Determine the (x, y) coordinate at the center of the cell enclosing the given text.  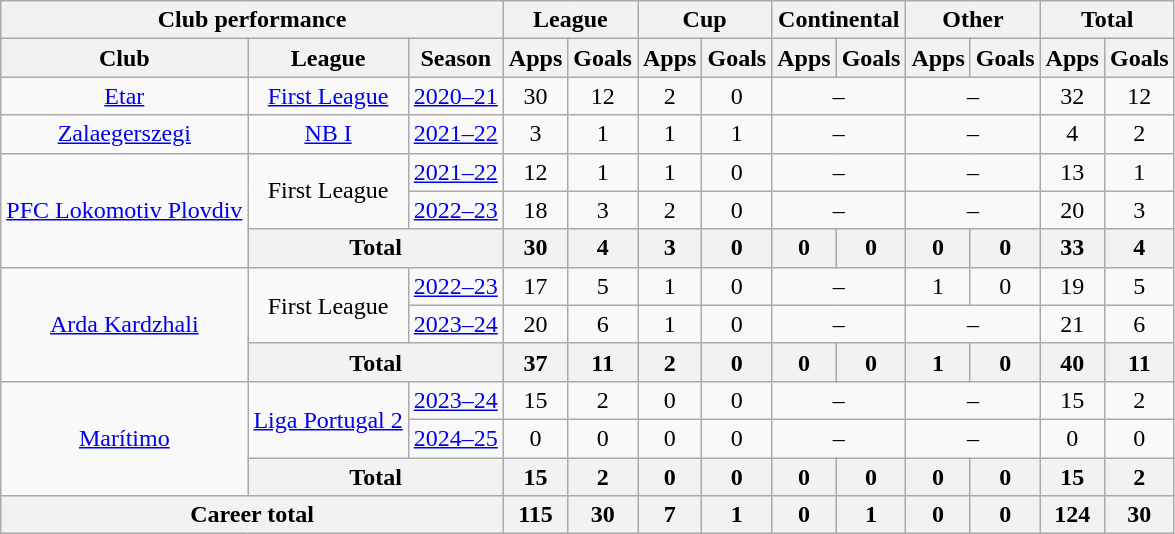
124 (1072, 515)
Other (973, 20)
Zalaegerszegi (124, 134)
17 (535, 286)
Marítimo (124, 438)
37 (535, 362)
19 (1072, 286)
Season (456, 58)
7 (670, 515)
Arda Kardzhali (124, 324)
2024–25 (456, 438)
Cup (705, 20)
NB I (328, 134)
21 (1072, 324)
115 (535, 515)
Club (124, 58)
18 (535, 210)
Liga Portugal 2 (328, 419)
Club performance (252, 20)
PFC Lokomotiv Plovdiv (124, 210)
32 (1072, 96)
40 (1072, 362)
Continental (839, 20)
2020–21 (456, 96)
Career total (252, 515)
33 (1072, 248)
13 (1072, 172)
Etar (124, 96)
